Determine the (x, y) coordinate at the center of the cell enclosing the given text.  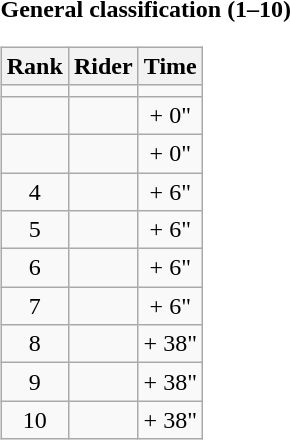
6 (34, 268)
8 (34, 344)
Rider (103, 66)
7 (34, 306)
Rank (34, 66)
9 (34, 382)
5 (34, 230)
Time (170, 66)
10 (34, 420)
4 (34, 191)
